Detect which cell encompasses the target text, then output its [X, Y] center coordinate. 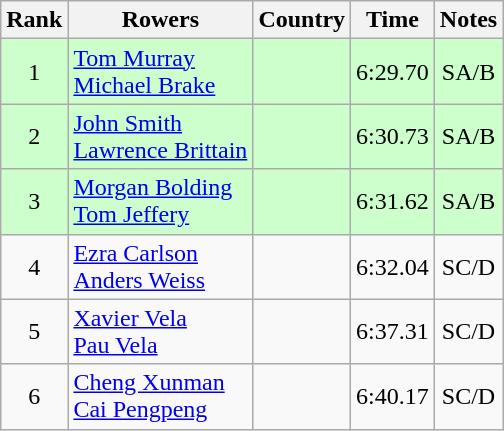
Tom MurrayMichael Brake [160, 72]
Morgan BoldingTom Jeffery [160, 202]
Xavier VelaPau Vela [160, 332]
6:40.17 [393, 396]
3 [34, 202]
John SmithLawrence Brittain [160, 136]
Time [393, 20]
2 [34, 136]
6:30.73 [393, 136]
Country [302, 20]
Cheng XunmanCai Pengpeng [160, 396]
Ezra CarlsonAnders Weiss [160, 266]
5 [34, 332]
6:37.31 [393, 332]
6:31.62 [393, 202]
Notes [468, 20]
4 [34, 266]
Rowers [160, 20]
1 [34, 72]
6:32.04 [393, 266]
Rank [34, 20]
6 [34, 396]
6:29.70 [393, 72]
